Identify which cell holds the provided text, then report its [x, y] central coordinate. 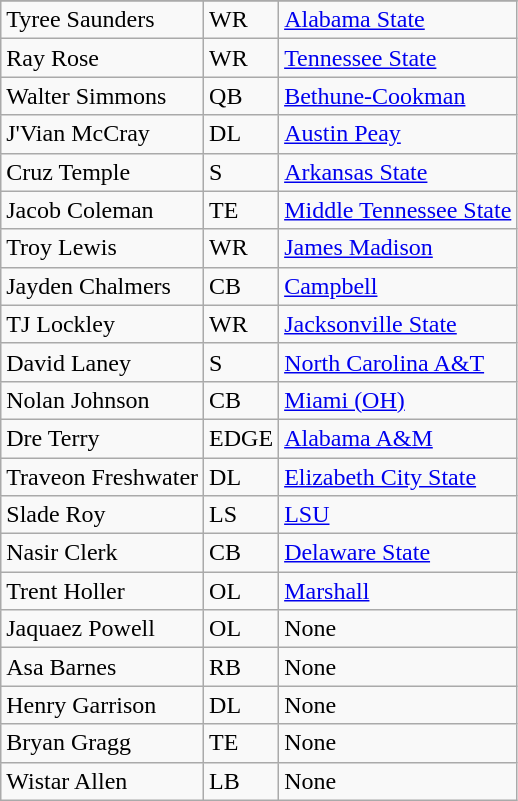
LS [242, 515]
Ray Rose [102, 58]
LB [242, 781]
Jayden Chalmers [102, 286]
Campbell [398, 286]
Traveon Freshwater [102, 477]
Jacksonville State [398, 324]
QB [242, 96]
Tennessee State [398, 58]
Marshall [398, 591]
Bethune-Cookman [398, 96]
Cruz Temple [102, 172]
Troy Lewis [102, 248]
Alabama State [398, 20]
Tyree Saunders [102, 20]
Nolan Johnson [102, 400]
Nasir Clerk [102, 553]
Arkansas State [398, 172]
David Laney [102, 362]
Elizabeth City State [398, 477]
Trent Holler [102, 591]
James Madison [398, 248]
Austin Peay [398, 134]
Walter Simmons [102, 96]
Jacob Coleman [102, 210]
Alabama A&M [398, 438]
J'Vian McCray [102, 134]
EDGE [242, 438]
Wistar Allen [102, 781]
TJ Lockley [102, 324]
Jaquaez Powell [102, 629]
Asa Barnes [102, 667]
Dre Terry [102, 438]
Miami (OH) [398, 400]
Middle Tennessee State [398, 210]
Slade Roy [102, 515]
Henry Garrison [102, 705]
North Carolina A&T [398, 362]
LSU [398, 515]
Delaware State [398, 553]
RB [242, 667]
Bryan Gragg [102, 743]
